Determine the [X, Y] coordinate at the center of the cell enclosing the given text.  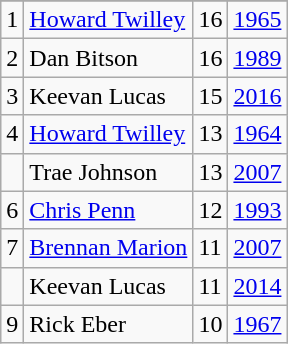
1 [12, 20]
7 [12, 248]
Rick Eber [108, 324]
2 [12, 58]
12 [210, 210]
3 [12, 96]
10 [210, 324]
6 [12, 210]
1993 [258, 210]
9 [12, 324]
1989 [258, 58]
15 [210, 96]
Chris Penn [108, 210]
1964 [258, 134]
Dan Bitson [108, 58]
1967 [258, 324]
Brennan Marion [108, 248]
2016 [258, 96]
4 [12, 134]
2014 [258, 286]
Trae Johnson [108, 172]
1965 [258, 20]
